Find where the given text appears and provide that cell's center as [x, y] coordinate. 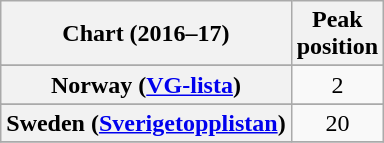
Peakposition [337, 34]
Chart (2016–17) [146, 34]
2 [337, 85]
Norway (VG-lista) [146, 85]
20 [337, 123]
Sweden (Sverigetopplistan) [146, 123]
